Capture the cell that displays the provided text and extract its (x, y) central coordinate. 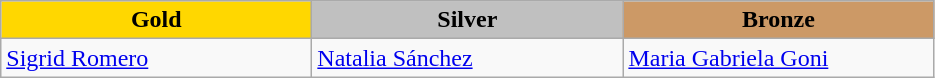
Silver (468, 20)
Sigrid Romero (156, 58)
Natalia Sánchez (468, 58)
Bronze (778, 20)
Gold (156, 20)
Maria Gabriela Goni (778, 58)
